Locate the cell with the specified text and output its (x, y) center coordinate. 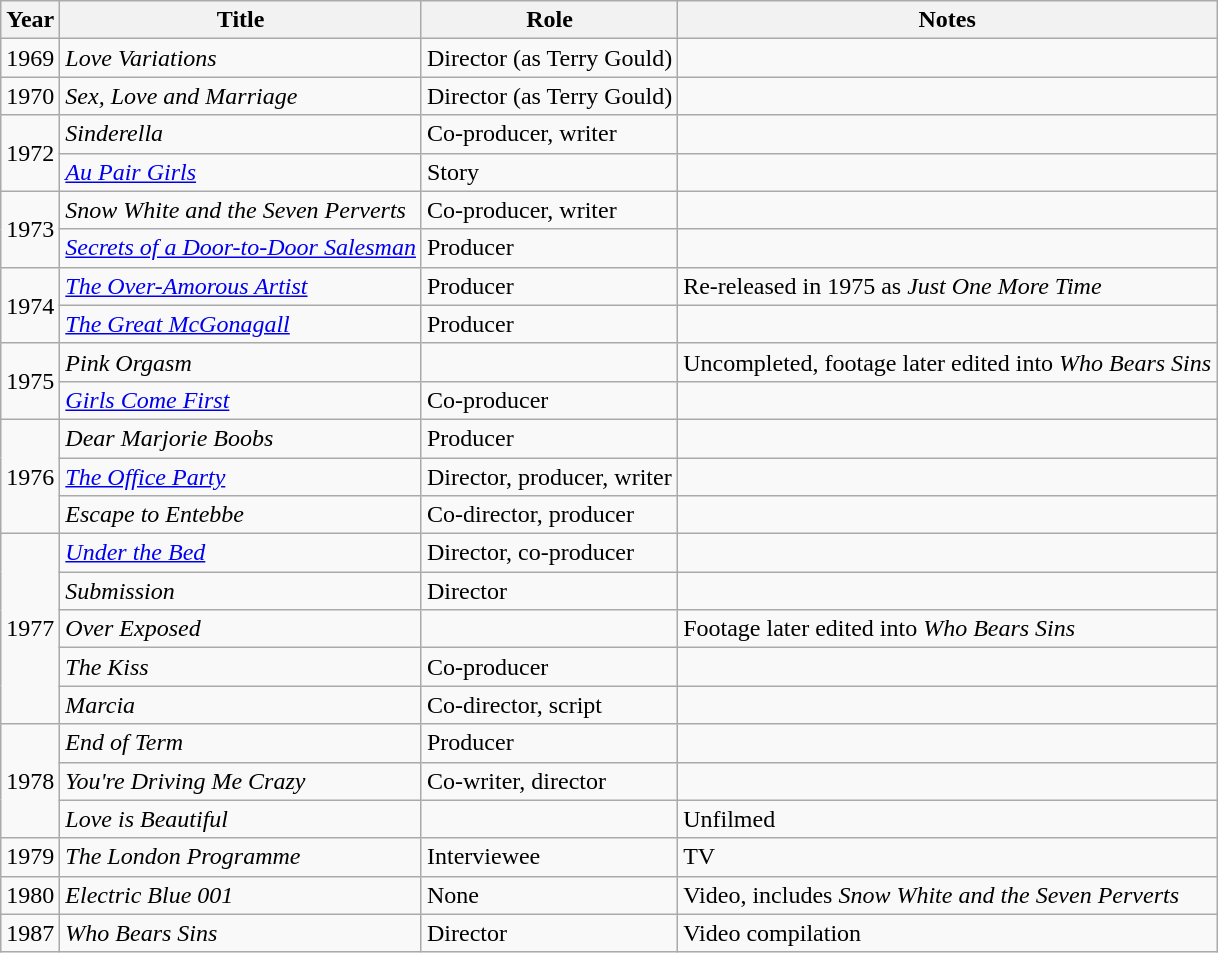
Footage later edited into Who Bears Sins (948, 629)
Role (549, 20)
You're Driving Me Crazy (241, 781)
None (549, 895)
Sinderella (241, 134)
Dear Marjorie Boobs (241, 438)
Interviewee (549, 857)
1972 (30, 153)
Marcia (241, 705)
Director, producer, writer (549, 477)
TV (948, 857)
1970 (30, 96)
1969 (30, 58)
End of Term (241, 743)
Story (549, 172)
Under the Bed (241, 553)
Over Exposed (241, 629)
1977 (30, 629)
Title (241, 20)
Snow White and the Seven Perverts (241, 210)
1979 (30, 857)
Co-writer, director (549, 781)
Love is Beautiful (241, 819)
Sex, Love and Marriage (241, 96)
Secrets of a Door-to-Door Salesman (241, 248)
Electric Blue 001 (241, 895)
Re-released in 1975 as Just One More Time (948, 286)
1976 (30, 476)
Girls Come First (241, 400)
1978 (30, 781)
Love Variations (241, 58)
Director, co-producer (549, 553)
1973 (30, 229)
Co-director, producer (549, 515)
1975 (30, 381)
The Over-Amorous Artist (241, 286)
Submission (241, 591)
The Kiss (241, 667)
Escape to Entebbe (241, 515)
Video compilation (948, 933)
Notes (948, 20)
Unfilmed (948, 819)
Au Pair Girls (241, 172)
1974 (30, 305)
Uncompleted, footage later edited into Who Bears Sins (948, 362)
1987 (30, 933)
Pink Orgasm (241, 362)
Co-director, script (549, 705)
1980 (30, 895)
The Office Party (241, 477)
Video, includes Snow White and the Seven Perverts (948, 895)
The London Programme (241, 857)
Who Bears Sins (241, 933)
Year (30, 20)
The Great McGonagall (241, 324)
